Identify which cell holds the provided text, then report its [X, Y] central coordinate. 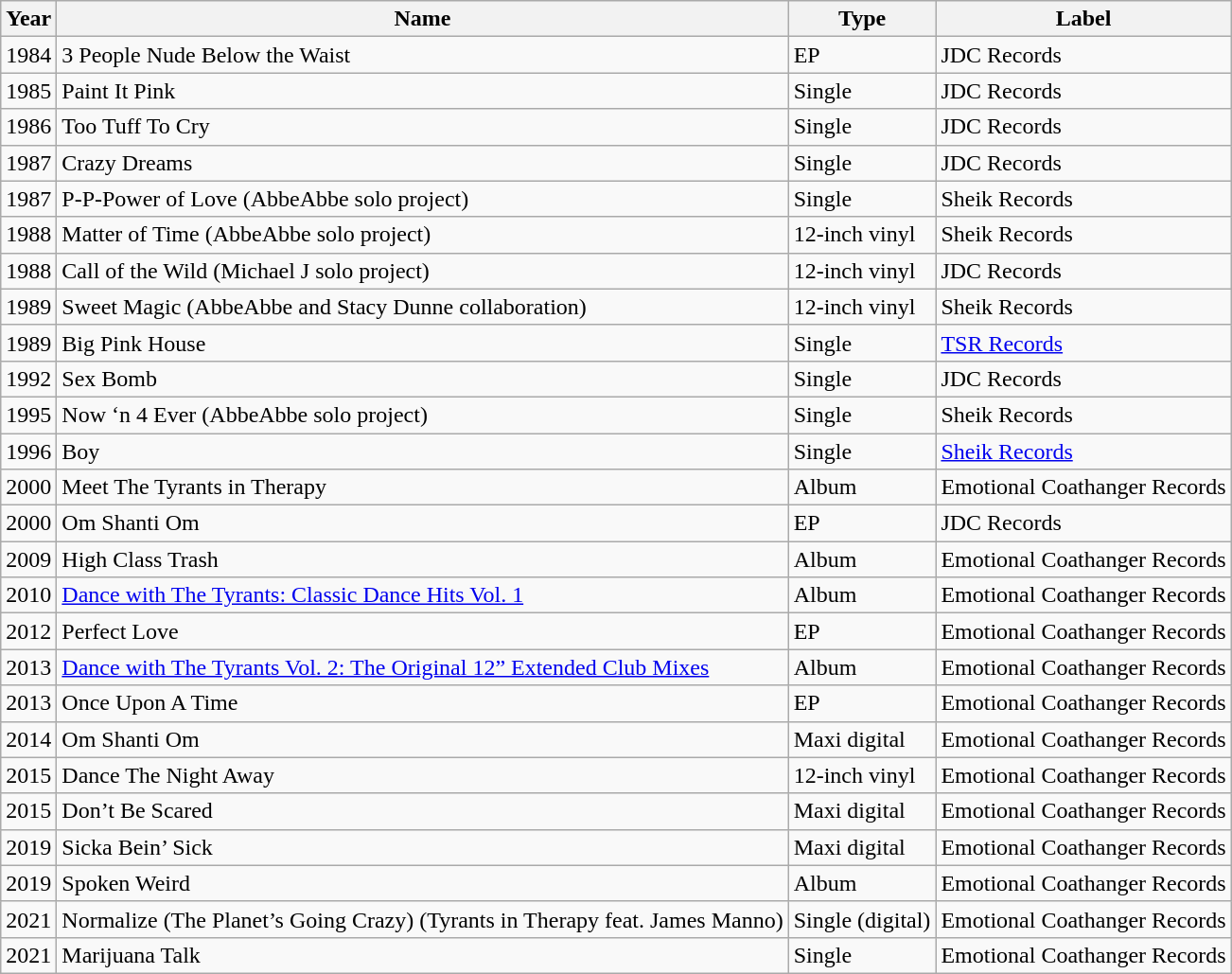
Name [422, 19]
1996 [28, 452]
Normalize (The Planet’s Going Crazy) (Tyrants in Therapy feat. James Manno) [422, 919]
Spoken Weird [422, 883]
2012 [28, 631]
1986 [28, 127]
P-P-Power of Love (AbbeAbbe solo project) [422, 199]
2009 [28, 559]
TSR Records [1083, 343]
2010 [28, 595]
Dance with The Tyrants: Classic Dance Hits Vol. 1 [422, 595]
Year [28, 19]
Boy [422, 452]
Label [1083, 19]
Don’t Be Scared [422, 811]
Single (digital) [862, 919]
Matter of Time (AbbeAbbe solo project) [422, 235]
Sicka Bein’ Sick [422, 847]
Perfect Love [422, 631]
Crazy Dreams [422, 163]
1995 [28, 415]
3 People Nude Below the Waist [422, 55]
2014 [28, 739]
Once Upon A Time [422, 703]
1984 [28, 55]
High Class Trash [422, 559]
Sex Bomb [422, 379]
Call of the Wild (Michael J solo project) [422, 271]
Now ‘n 4 Ever (AbbeAbbe solo project) [422, 415]
Sweet Magic (AbbeAbbe and Stacy Dunne collaboration) [422, 307]
Paint It Pink [422, 91]
Meet The Tyrants in Therapy [422, 487]
Dance with The Tyrants Vol. 2: The Original 12” Extended Club Mixes [422, 667]
Type [862, 19]
1992 [28, 379]
Marijuana Talk [422, 955]
Big Pink House [422, 343]
Dance The Night Away [422, 775]
1985 [28, 91]
Too Tuff To Cry [422, 127]
